For the text-containing cell, return its midpoint in (x, y) coordinate format. 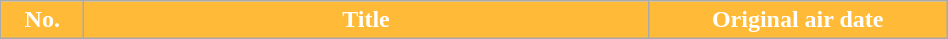
Original air date (798, 20)
Title (366, 20)
No. (42, 20)
